Identify which cell holds the provided text, then report its [x, y] central coordinate. 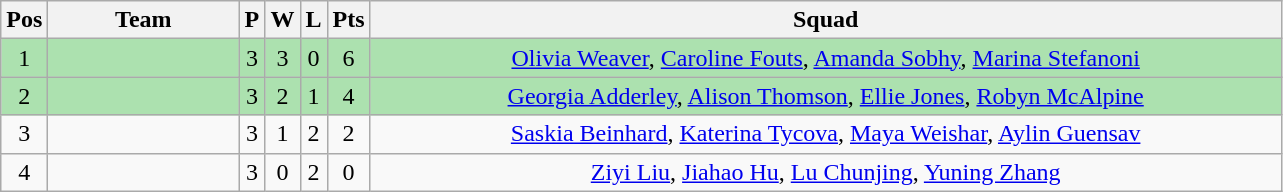
Saskia Beinhard, Katerina Tycova, Maya Weishar, Aylin Guensav [826, 134]
W [282, 20]
Pts [348, 20]
Ziyi Liu, Jiahao Hu, Lu Chunjing, Yuning Zhang [826, 172]
Olivia Weaver, Caroline Fouts, Amanda Sobhy, Marina Stefanoni [826, 58]
Pos [24, 20]
Georgia Adderley, Alison Thomson, Ellie Jones, Robyn McAlpine [826, 96]
6 [348, 58]
Team [144, 20]
P [252, 20]
L [314, 20]
Squad [826, 20]
